Determine the [X, Y] coordinate at the center of the cell enclosing the given text.  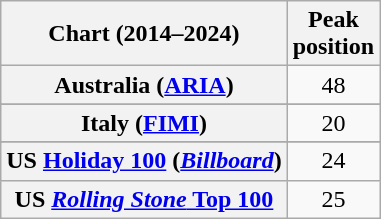
25 [333, 199]
Chart (2014–2024) [144, 34]
20 [333, 123]
48 [333, 85]
US Holiday 100 (Billboard) [144, 161]
Italy (FIMI) [144, 123]
US Rolling Stone Top 100 [144, 199]
Peakposition [333, 34]
24 [333, 161]
Australia (ARIA) [144, 85]
